Locate the cell with the specified text and output its [X, Y] center coordinate. 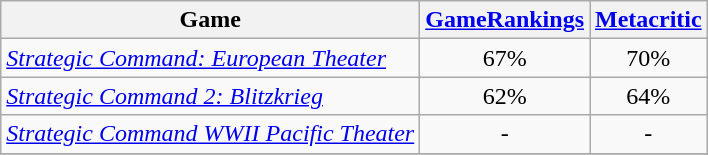
Game [210, 20]
70% [649, 58]
GameRankings [505, 20]
67% [505, 58]
Strategic Command: European Theater [210, 58]
Strategic Command 2: Blitzkrieg [210, 96]
Strategic Command WWII Pacific Theater [210, 134]
62% [505, 96]
Metacritic [649, 20]
64% [649, 96]
